Return (X, Y) of the center of cell containing provided text 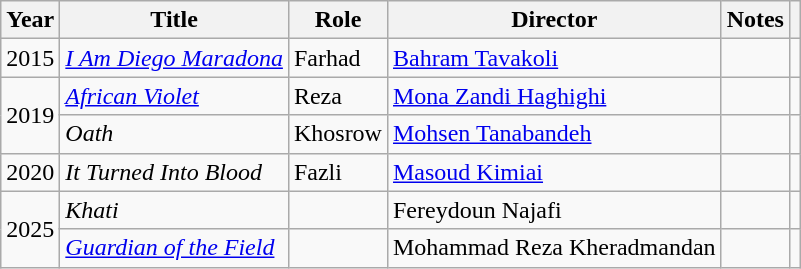
Title (174, 20)
It Turned Into Blood (174, 172)
Farhad (338, 58)
Role (338, 20)
African Violet (174, 96)
2019 (30, 115)
Notes (755, 20)
Khosrow (338, 134)
Masoud Kimiai (554, 172)
2020 (30, 172)
Mohsen Tanabandeh (554, 134)
Reza (338, 96)
Khati (174, 210)
Oath (174, 134)
Director (554, 20)
2025 (30, 229)
2015 (30, 58)
Mona Zandi Haghighi (554, 96)
Year (30, 20)
Bahram Tavakoli (554, 58)
Fazli (338, 172)
Guardian of the Field (174, 248)
Fereydoun Najafi (554, 210)
Mohammad Reza Kheradmandan (554, 248)
I Am Diego Maradona (174, 58)
